Detect which cell encompasses the target text, then output its (X, Y) center coordinate. 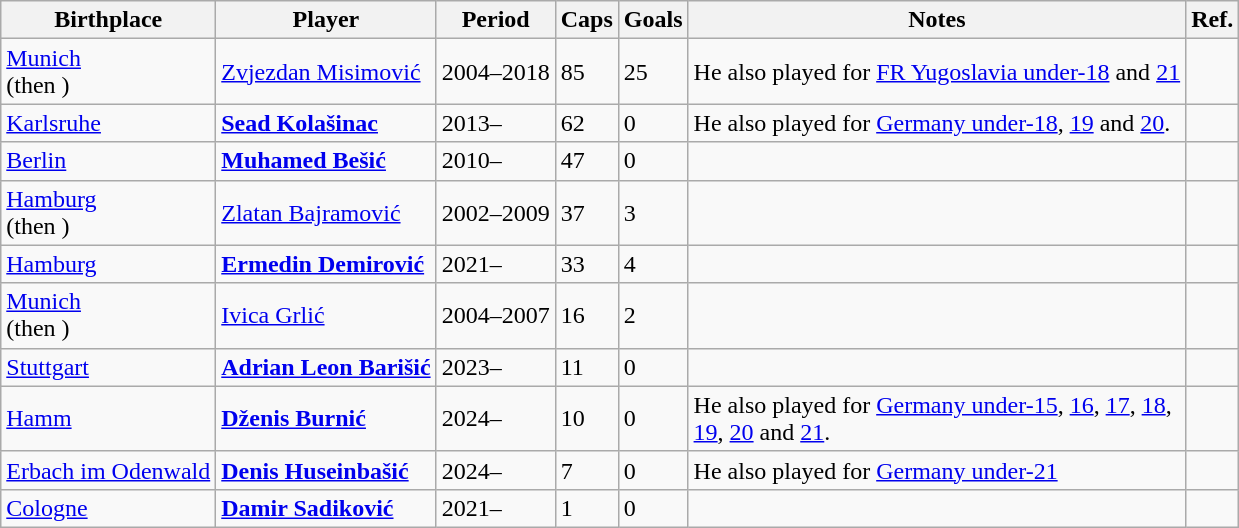
1 (586, 508)
25 (653, 72)
He also played for Germany under-18, 19 and 20. (937, 123)
Denis Huseinbašić (326, 470)
Zvjezdan Misimović (326, 72)
37 (586, 212)
85 (586, 72)
Cologne (108, 508)
16 (586, 316)
Hamm (108, 418)
Dženis Burnić (326, 418)
Muhamed Bešić (326, 161)
Ermedin Demirović (326, 264)
Damir Sadiković (326, 508)
2013– (496, 123)
7 (586, 470)
Karlsruhe (108, 123)
He also played for Germany under-15, 16, 17, 18,19, 20 and 21. (937, 418)
33 (586, 264)
Caps (586, 20)
Birthplace (108, 20)
Stuttgart (108, 367)
2004–2007 (496, 316)
2 (653, 316)
Period (496, 20)
Hamburg (108, 264)
Berlin (108, 161)
47 (586, 161)
Player (326, 20)
3 (653, 212)
Zlatan Bajramović (326, 212)
Adrian Leon Barišić (326, 367)
2023– (496, 367)
11 (586, 367)
4 (653, 264)
10 (586, 418)
Notes (937, 20)
He also played for FR Yugoslavia under-18 and 21 (937, 72)
2002–2009 (496, 212)
He also played for Germany under-21 (937, 470)
Ref. (1212, 20)
Erbach im Odenwald (108, 470)
Ivica Grlić (326, 316)
Goals (653, 20)
62 (586, 123)
Hamburg (then ) (108, 212)
2004–2018 (496, 72)
2010– (496, 161)
Sead Kolašinac (326, 123)
